Search for the cell housing the specified text and yield its (X, Y) center coordinate. 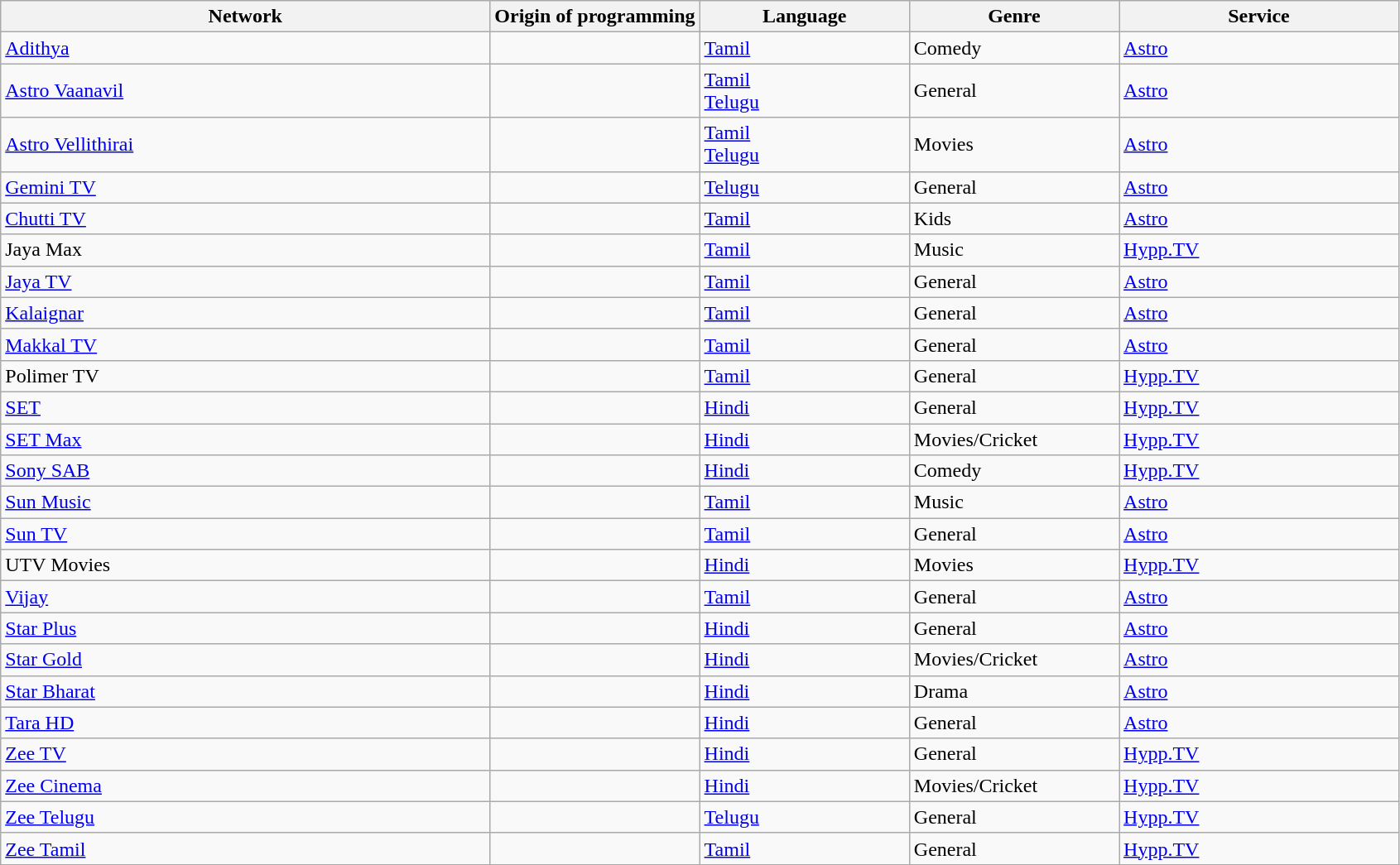
Star Bharat (245, 691)
Genre (1013, 17)
Sun Music (245, 502)
Kalaignar (245, 313)
Origin of programming (594, 17)
Drama (1013, 691)
Sun TV (245, 534)
Star Plus (245, 628)
Gemini TV (245, 187)
Service (1259, 17)
Zee Tamil (245, 848)
Language (805, 17)
Astro Vellithirai (245, 144)
Network (245, 17)
Makkal TV (245, 344)
Vijay (245, 597)
Star Gold (245, 660)
SET Max (245, 440)
Zee Cinema (245, 786)
Kids (1013, 219)
Zee TV (245, 754)
Adithya (245, 48)
Tara HD (245, 723)
Chutti TV (245, 219)
SET (245, 407)
Jaya TV (245, 281)
Sony SAB (245, 471)
UTV Movies (245, 565)
Jaya Max (245, 250)
Polimer TV (245, 376)
Astro Vaanavil (245, 91)
Zee Telugu (245, 817)
